For the text-containing cell, return its midpoint in (x, y) coordinate format. 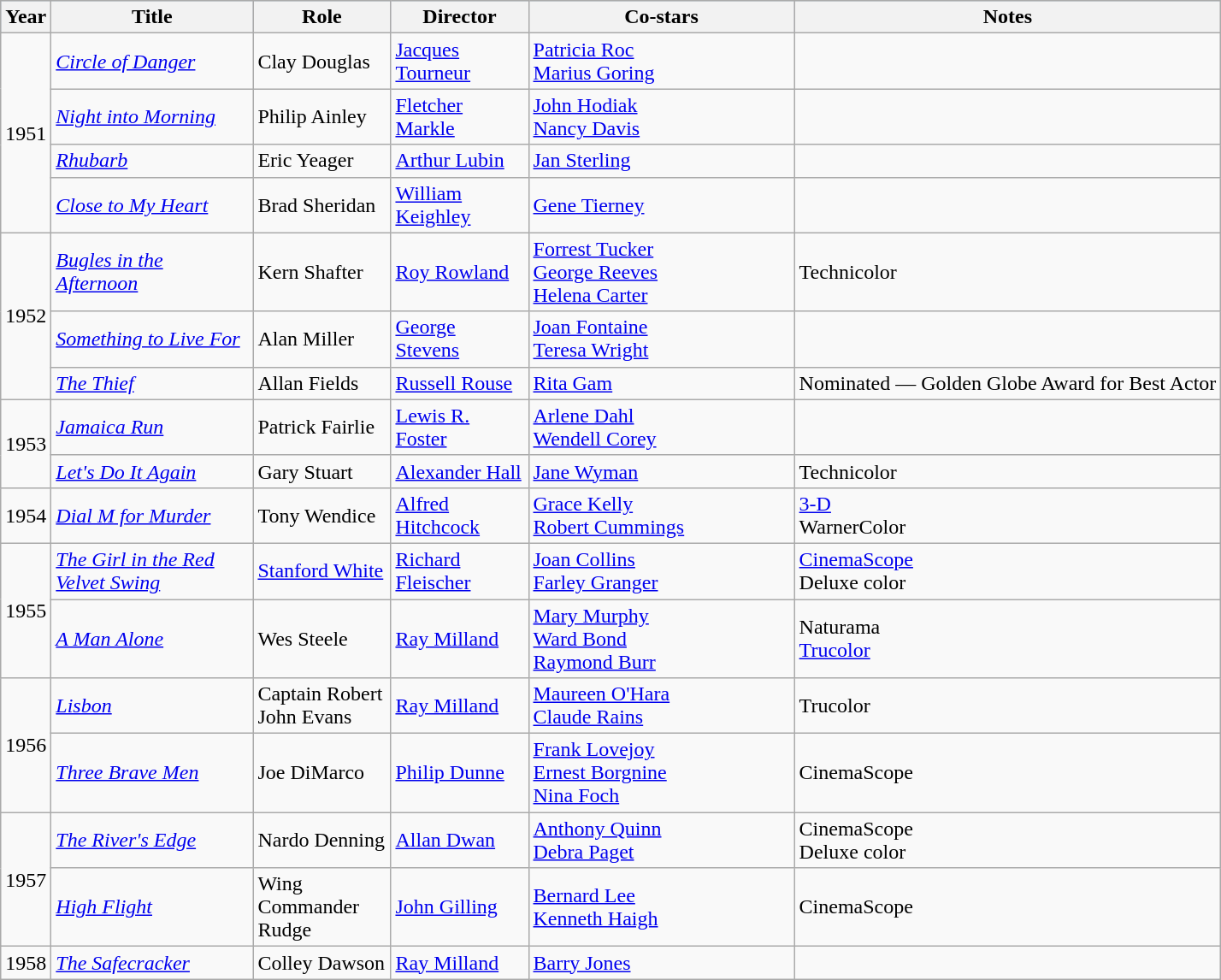
Mary MurphyWard BondRaymond Burr (662, 638)
Title (152, 17)
George Stevens (460, 339)
Wing Commander Rudge (321, 907)
1958 (26, 963)
Jacques Tourneur (460, 62)
Jan Sterling (662, 161)
Bernard LeeKenneth Haigh (662, 907)
Wes Steele (321, 638)
Arthur Lubin (460, 161)
1957 (26, 879)
Arlene DahlWendell Corey (662, 428)
Gene Tierney (662, 205)
High Flight (152, 907)
Director (460, 17)
Russell Rouse (460, 383)
Allan Dwan (460, 840)
Let's Do It Again (152, 471)
Close to My Heart (152, 205)
Notes (1007, 17)
Nardo Denning (321, 840)
Gary Stuart (321, 471)
Rita Gam (662, 383)
Patrick Fairlie (321, 428)
Maureen O'HaraClaude Rains (662, 706)
1956 (26, 746)
1954 (26, 515)
The River's Edge (152, 840)
The Safecracker (152, 963)
A Man Alone (152, 638)
Joe DiMarco (321, 773)
Barry Jones (662, 963)
Anthony QuinnDebra Paget (662, 840)
Night into Morning (152, 116)
Kern Shafter (321, 272)
Fletcher Markle (460, 116)
The Girl in the Red Velvet Swing (152, 571)
Captain Robert John Evans (321, 706)
Brad Sheridan (321, 205)
Tony Wendice (321, 515)
Grace KellyRobert Cummings (662, 515)
Rhubarb (152, 161)
Frank LovejoyErnest BorgnineNina Foch (662, 773)
Lisbon (152, 706)
Patricia RocMarius Goring (662, 62)
Richard Fleischer (460, 571)
Lewis R. Foster (460, 428)
Joan FontaineTeresa Wright (662, 339)
Eric Yeager (321, 161)
Alan Miller (321, 339)
Jamaica Run (152, 428)
Alexander Hall (460, 471)
John HodiakNancy Davis (662, 116)
Jane Wyman (662, 471)
Dial M for Murder (152, 515)
Joan CollinsFarley Granger (662, 571)
Nominated — Golden Globe Award for Best Actor (1007, 383)
John Gilling (460, 907)
Stanford White (321, 571)
1952 (26, 316)
Bugles in the Afternoon (152, 272)
1953 (26, 443)
Circle of Danger (152, 62)
Colley Dawson (321, 963)
Three Brave Men (152, 773)
3-DWarnerColor (1007, 515)
Role (321, 17)
Allan Fields (321, 383)
Philip Dunne (460, 773)
The Thief (152, 383)
Forrest TuckerGeorge ReevesHelena Carter (662, 272)
Trucolor (1007, 706)
Alfred Hitchcock (460, 515)
1951 (26, 133)
Co-stars (662, 17)
Year (26, 17)
Roy Rowland (460, 272)
1955 (26, 611)
Clay Douglas (321, 62)
Something to Live For (152, 339)
Philip Ainley (321, 116)
NaturamaTrucolor (1007, 638)
William Keighley (460, 205)
